Output the (X, Y) coordinate of the center of the cell containing the given text.  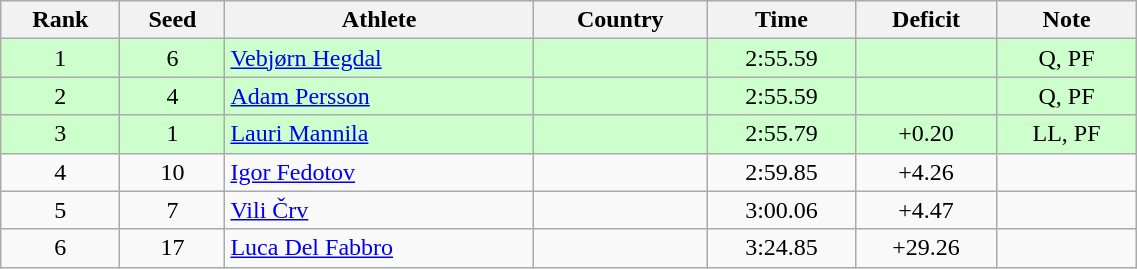
Lauri Mannila (380, 134)
Vili Črv (380, 210)
Athlete (380, 20)
Igor Fedotov (380, 172)
2:59.85 (782, 172)
7 (172, 210)
LL, PF (1066, 134)
3 (60, 134)
17 (172, 248)
3:24.85 (782, 248)
Seed (172, 20)
3:00.06 (782, 210)
Rank (60, 20)
+4.47 (926, 210)
10 (172, 172)
2 (60, 96)
+29.26 (926, 248)
Adam Persson (380, 96)
Time (782, 20)
Luca Del Fabbro (380, 248)
Note (1066, 20)
Deficit (926, 20)
5 (60, 210)
+4.26 (926, 172)
+0.20 (926, 134)
Country (620, 20)
Vebjørn Hegdal (380, 58)
2:55.79 (782, 134)
